Return the [X, Y] coordinate for the center point of the cell that contains the specified text.  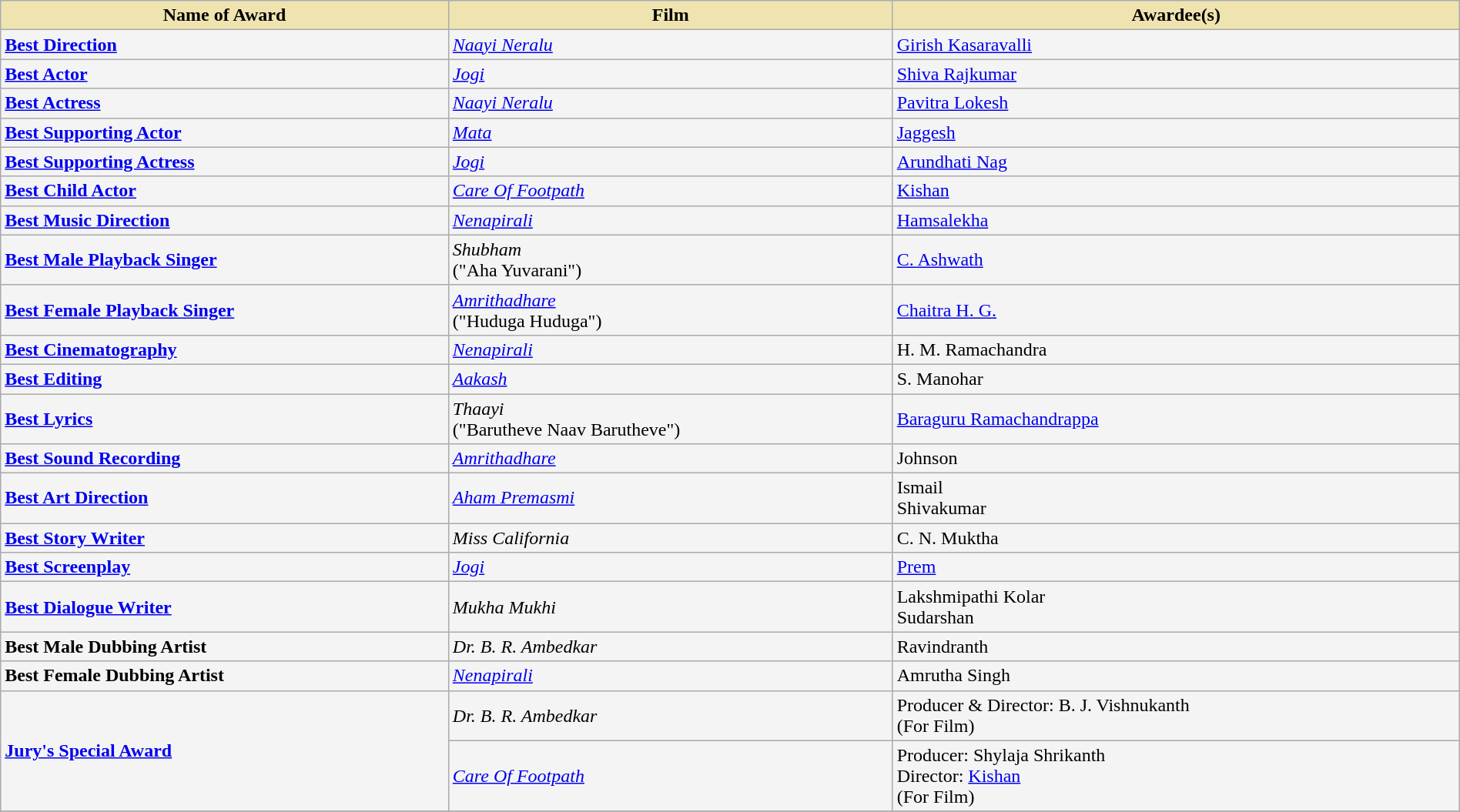
Best Lyrics [225, 419]
Amrithadhare [670, 459]
Aakash [670, 379]
Baraguru Ramachandrappa [1176, 419]
Pavitra Lokesh [1176, 103]
Best Actor [225, 74]
Jury's Special Award [225, 751]
Best Editing [225, 379]
Best Female Playback Singer [225, 309]
Aham Premasmi [670, 499]
Producer: Shylaja ShrikanthDirector: Kishan(For Film) [1176, 776]
C. N. Muktha [1176, 538]
Best Cinematography [225, 349]
H. M. Ramachandra [1176, 349]
Awardee(s) [1176, 15]
Best Story Writer [225, 538]
Best Music Direction [225, 220]
Miss California [670, 538]
C. Ashwath [1176, 260]
Best Supporting Actress [225, 162]
Prem [1176, 567]
Best Female Dubbing Artist [225, 676]
Best Direction [225, 45]
Best Male Dubbing Artist [225, 647]
Jaggesh [1176, 132]
Hamsalekha [1176, 220]
Best Sound Recording [225, 459]
Ravindranth [1176, 647]
Amrithadhare("Huduga Huduga") [670, 309]
Chaitra H. G. [1176, 309]
Mukha Mukhi [670, 606]
Shubham("Aha Yuvarani") [670, 260]
S. Manohar [1176, 379]
Mata [670, 132]
Best Actress [225, 103]
Kishan [1176, 191]
Best Art Direction [225, 499]
Amrutha Singh [1176, 676]
Best Child Actor [225, 191]
Film [670, 15]
Lakshmipathi KolarSudarshan [1176, 606]
Shiva Rajkumar [1176, 74]
Name of Award [225, 15]
Producer & Director: B. J. Vishnukanth(For Film) [1176, 716]
Best Screenplay [225, 567]
Girish Kasaravalli [1176, 45]
Best Supporting Actor [225, 132]
Thaayi("Barutheve Naav Barutheve") [670, 419]
Johnson [1176, 459]
Arundhati Nag [1176, 162]
Best Male Playback Singer [225, 260]
Best Dialogue Writer [225, 606]
IsmailShivakumar [1176, 499]
